Provide the (X, Y) coordinate of the cell's center where the given text is located.  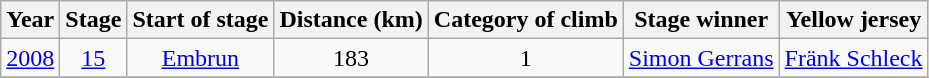
Year (30, 20)
1 (526, 58)
2008 (30, 58)
Distance (km) (351, 20)
Stage winner (701, 20)
15 (94, 58)
Yellow jersey (854, 20)
Fränk Schleck (854, 58)
Stage (94, 20)
Simon Gerrans (701, 58)
Start of stage (200, 20)
Embrun (200, 58)
Category of climb (526, 20)
183 (351, 58)
